Find where the given text appears and provide that cell's center as (x, y) coordinate. 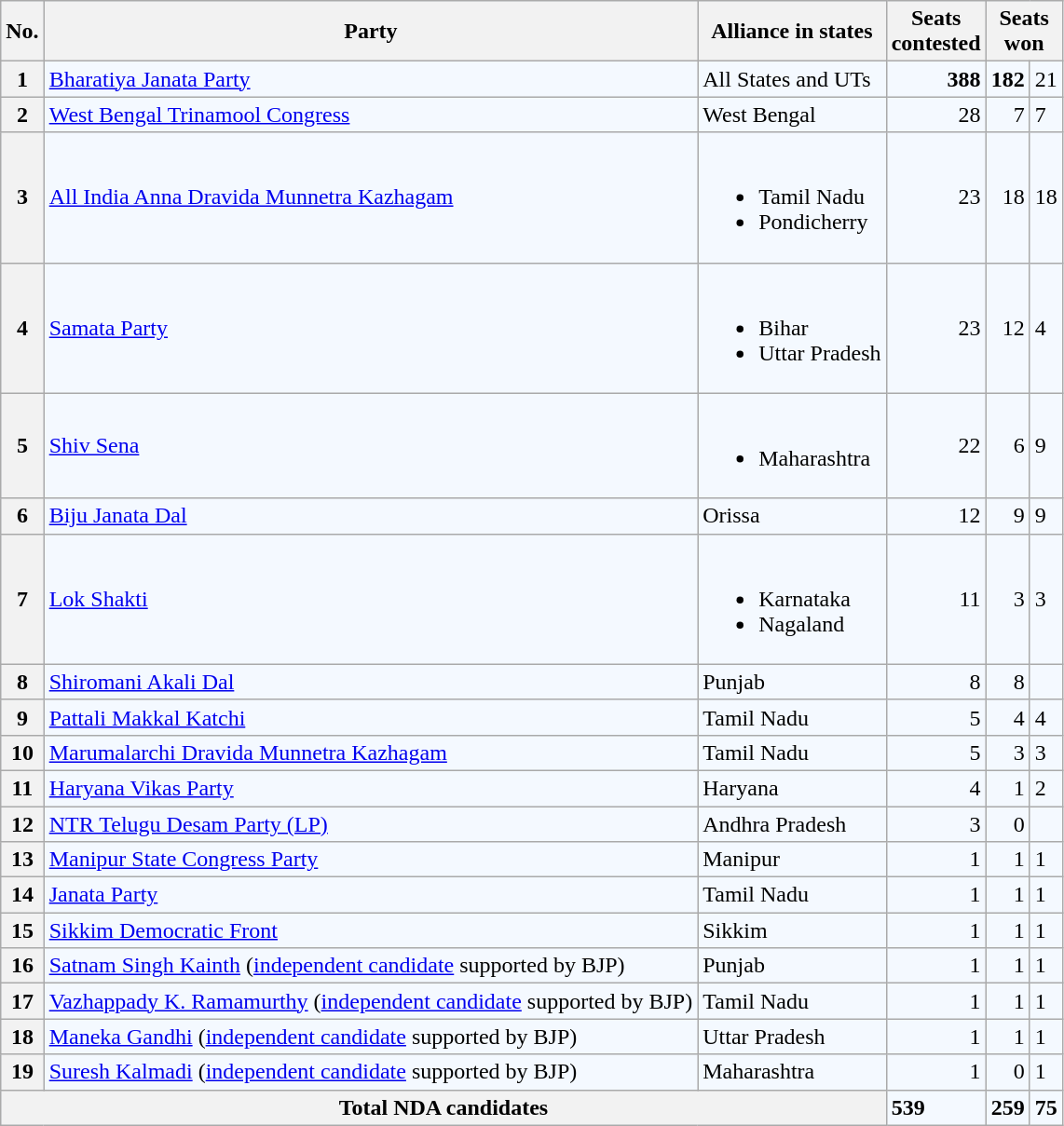
BiharUttar Pradesh (792, 328)
No. (22, 32)
Tamil NaduPondicherry (792, 197)
539 (935, 1107)
Suresh Kalmadi (independent candidate supported by BJP) (371, 1072)
Sikkim (792, 930)
Janata Party (371, 895)
Satnam Singh Kainth (independent candidate supported by BJP) (371, 966)
13 (22, 860)
10 (22, 753)
Uttar Pradesh (792, 1037)
West Bengal Trinamool Congress (371, 115)
19 (22, 1072)
21 (1045, 79)
Sikkim Democratic Front (371, 930)
Haryana Vikas Party (371, 788)
388 (935, 79)
Party (371, 32)
16 (22, 966)
Manipur (792, 860)
Marumalarchi Dravida Munnetra Kazhagam (371, 753)
NTR Telugu Desam Party (LP) (371, 824)
Andhra Pradesh (792, 824)
Manipur State Congress Party (371, 860)
17 (22, 1001)
Samata Party (371, 328)
Lok Shakti (371, 599)
Seats contested (935, 32)
Total NDA candidates (443, 1107)
Biju Janata Dal (371, 516)
KarnatakaNagaland (792, 599)
22 (935, 445)
Bharatiya Janata Party (371, 79)
Shiromani Akali Dal (371, 682)
Pattali Makkal Katchi (371, 717)
West Bengal (792, 115)
75 (1045, 1107)
14 (22, 895)
Orissa (792, 516)
182 (1008, 79)
Shiv Sena (371, 445)
Maneka Gandhi (independent candidate supported by BJP) (371, 1037)
28 (935, 115)
Alliance in states (792, 32)
All India Anna Dravida Munnetra Kazhagam (371, 197)
Haryana (792, 788)
259 (1008, 1107)
Vazhappady K. Ramamurthy (independent candidate supported by BJP) (371, 1001)
15 (22, 930)
All States and UTs (792, 79)
Seats won (1024, 32)
